Scan for the cell matching the given text and deliver its (x, y) coordinate at center. 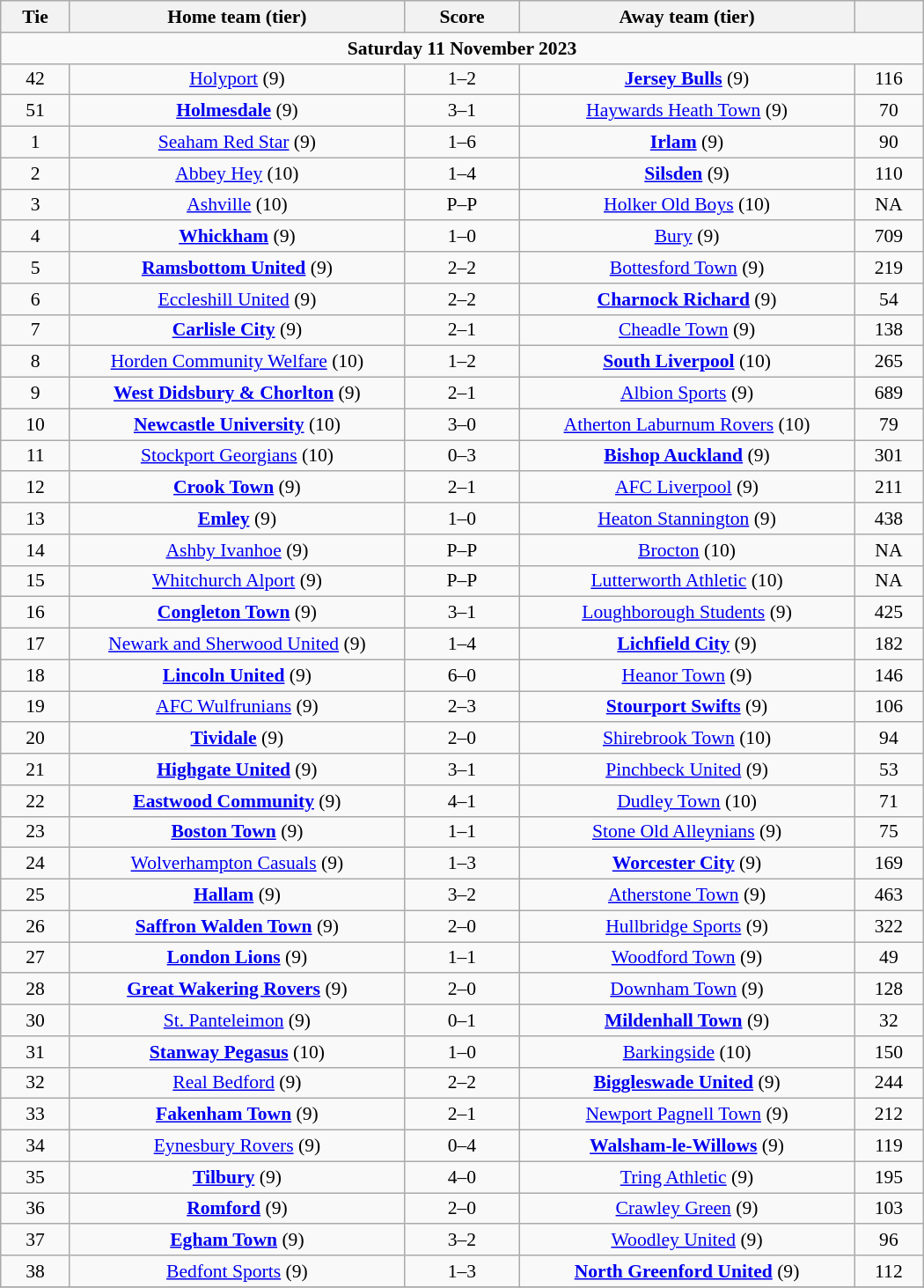
0–4 (461, 1146)
20 (35, 739)
Home team (tier) (237, 17)
49 (889, 958)
Egham Town (9) (237, 1240)
Tividale (9) (237, 739)
5 (35, 268)
211 (889, 488)
Brocton (10) (687, 550)
9 (35, 394)
8 (35, 362)
25 (35, 895)
94 (889, 739)
Crook Town (9) (237, 488)
Great Wakering Rovers (9) (237, 990)
Eynesbury Rovers (9) (237, 1146)
Worcester City (9) (687, 864)
10 (35, 424)
Charnock Richard (9) (687, 299)
28 (35, 990)
301 (889, 456)
1–6 (461, 143)
75 (889, 832)
Atherton Laburnum Rovers (10) (687, 424)
3–0 (461, 424)
West Didsbury & Chorlton (9) (237, 394)
Crawley Green (9) (687, 1209)
Eastwood Community (9) (237, 801)
6 (35, 299)
119 (889, 1146)
14 (35, 550)
219 (889, 268)
Away team (tier) (687, 17)
St. Panteleimon (9) (237, 1020)
Biggleswade United (9) (687, 1083)
17 (35, 644)
38 (35, 1271)
106 (889, 707)
Holyport (9) (237, 79)
Boston Town (9) (237, 832)
26 (35, 926)
Real Bedford (9) (237, 1083)
Loughborough Students (9) (687, 613)
71 (889, 801)
110 (889, 173)
182 (889, 644)
Stanway Pegasus (10) (237, 1052)
11 (35, 456)
116 (889, 79)
Hullbridge Sports (9) (687, 926)
90 (889, 143)
Dudley Town (10) (687, 801)
169 (889, 864)
425 (889, 613)
Barkingside (10) (687, 1052)
18 (35, 675)
6–0 (461, 675)
Shirebrook Town (10) (687, 739)
Jersey Bulls (9) (687, 79)
Lutterworth Athletic (10) (687, 581)
Saffron Walden Town (9) (237, 926)
Seaham Red Star (9) (237, 143)
Bottesford Town (9) (687, 268)
Bishop Auckland (9) (687, 456)
Walsham-le-Willows (9) (687, 1146)
2 (35, 173)
53 (889, 769)
Cheadle Town (9) (687, 330)
Woodford Town (9) (687, 958)
Woodley United (9) (687, 1240)
79 (889, 424)
24 (35, 864)
Ashby Ivanhoe (9) (237, 550)
Mildenhall Town (9) (687, 1020)
23 (35, 832)
Heaton Stannington (9) (687, 519)
12 (35, 488)
112 (889, 1271)
Romford (9) (237, 1209)
463 (889, 895)
Albion Sports (9) (687, 394)
Bury (9) (687, 237)
Lichfield City (9) (687, 644)
42 (35, 79)
51 (35, 111)
Carlisle City (9) (237, 330)
16 (35, 613)
13 (35, 519)
27 (35, 958)
31 (35, 1052)
4–1 (461, 801)
Ramsbottom United (9) (237, 268)
4 (35, 237)
21 (35, 769)
South Liverpool (10) (687, 362)
Pinchbeck United (9) (687, 769)
322 (889, 926)
709 (889, 237)
Emley (9) (237, 519)
Tilbury (9) (237, 1177)
36 (35, 1209)
Newark and Sherwood United (9) (237, 644)
Saturday 11 November 2023 (462, 48)
Newcastle University (10) (237, 424)
Heanor Town (9) (687, 675)
Haywards Heath Town (9) (687, 111)
146 (889, 675)
AFC Wulfrunians (9) (237, 707)
22 (35, 801)
1 (35, 143)
Atherstone Town (9) (687, 895)
Abbey Hey (10) (237, 173)
Ashville (10) (237, 205)
Horden Community Welfare (10) (237, 362)
265 (889, 362)
7 (35, 330)
438 (889, 519)
Holker Old Boys (10) (687, 205)
Bedfont Sports (9) (237, 1271)
19 (35, 707)
Hallam (9) (237, 895)
Whickham (9) (237, 237)
212 (889, 1115)
103 (889, 1209)
Congleton Town (9) (237, 613)
Lincoln United (9) (237, 675)
689 (889, 394)
35 (35, 1177)
Silsden (9) (687, 173)
15 (35, 581)
Tie (35, 17)
0–3 (461, 456)
Whitchurch Alport (9) (237, 581)
37 (35, 1240)
Stockport Georgians (10) (237, 456)
195 (889, 1177)
33 (35, 1115)
Highgate United (9) (237, 769)
128 (889, 990)
54 (889, 299)
3 (35, 205)
Stone Old Alleynians (9) (687, 832)
Newport Pagnell Town (9) (687, 1115)
AFC Liverpool (9) (687, 488)
2–3 (461, 707)
138 (889, 330)
Score (461, 17)
Holmesdale (9) (237, 111)
North Greenford United (9) (687, 1271)
0–1 (461, 1020)
4–0 (461, 1177)
Wolverhampton Casuals (9) (237, 864)
Downham Town (9) (687, 990)
30 (35, 1020)
London Lions (9) (237, 958)
70 (889, 111)
Fakenham Town (9) (237, 1115)
150 (889, 1052)
34 (35, 1146)
Eccleshill United (9) (237, 299)
96 (889, 1240)
244 (889, 1083)
Stourport Swifts (9) (687, 707)
Tring Athletic (9) (687, 1177)
Irlam (9) (687, 143)
